Detect which cell encompasses the target text, then output its [x, y] center coordinate. 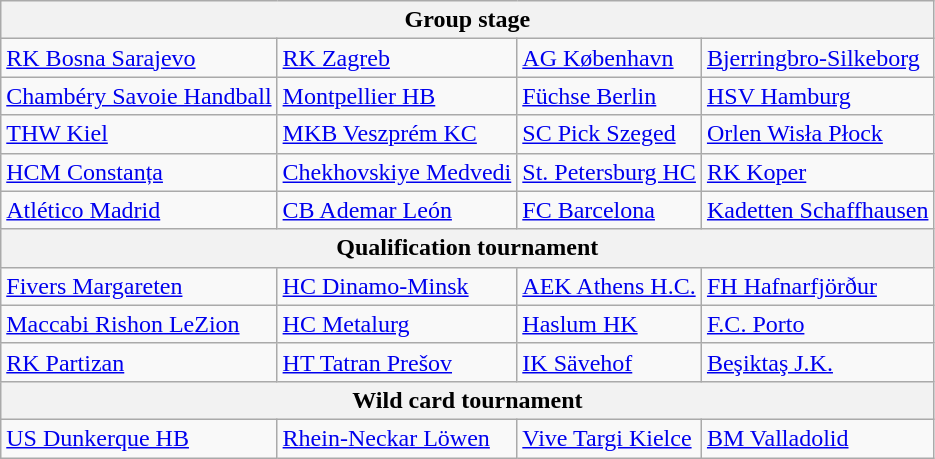
HT Tatran Prešov [397, 362]
Füchse Berlin [610, 96]
Atlético Madrid [139, 210]
US Dunkerque HB [139, 438]
HCM Constanța [139, 172]
Fivers Margareten [139, 286]
RK Zagreb [397, 58]
Vive Targi Kielce [610, 438]
HSV Hamburg [818, 96]
SC Pick Szeged [610, 134]
Qualification tournament [468, 248]
Bjerringbro-Silkeborg [818, 58]
Group stage [468, 20]
FH Hafnarfjörður [818, 286]
Wild card tournament [468, 400]
Chambéry Savoie Handball [139, 96]
FC Barcelona [610, 210]
Maccabi Rishon LeZion [139, 324]
THW Kiel [139, 134]
Montpellier HB [397, 96]
HC Metalurg [397, 324]
BM Valladolid [818, 438]
CB Ademar León [397, 210]
St. Petersburg HC [610, 172]
RK Bosna Sarajevo [139, 58]
Orlen Wisła Płock [818, 134]
F.C. Porto [818, 324]
HC Dinamo-Minsk [397, 286]
MKB Veszprém KC [397, 134]
Rhein-Neckar Löwen [397, 438]
Kadetten Schaffhausen [818, 210]
Beşiktaş J.K. [818, 362]
RK Koper [818, 172]
AG København [610, 58]
Haslum HK [610, 324]
AEK Athens H.C. [610, 286]
IK Sävehof [610, 362]
RK Partizan [139, 362]
Chekhovskiye Medvedi [397, 172]
